Locate the cell with the specified text and output its [x, y] center coordinate. 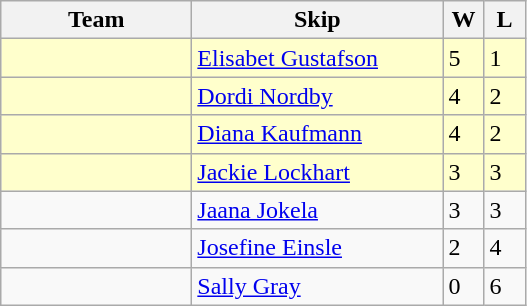
W [464, 20]
Sally Gray [318, 286]
Diana Kaufmann [318, 134]
5 [464, 58]
1 [504, 58]
L [504, 20]
Team [96, 20]
0 [464, 286]
Jackie Lockhart [318, 172]
Josefine Einsle [318, 248]
Elisabet Gustafson [318, 58]
6 [504, 286]
Jaana Jokela [318, 210]
Dordi Nordby [318, 96]
Skip [318, 20]
